Find where the given text appears and provide that cell's center as (X, Y) coordinate. 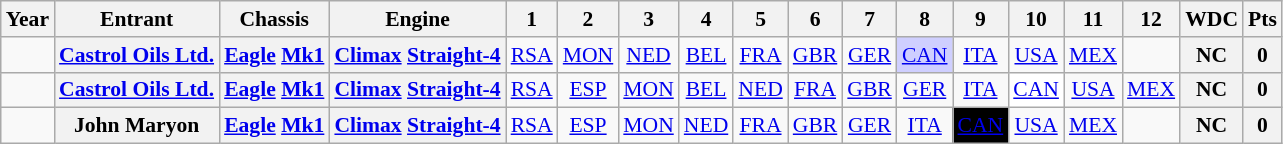
2 (588, 19)
Engine (417, 19)
5 (760, 19)
9 (981, 19)
10 (1036, 19)
6 (816, 19)
3 (648, 19)
Entrant (136, 19)
8 (925, 19)
Chassis (274, 19)
1 (532, 19)
Pts (1262, 19)
4 (706, 19)
7 (870, 19)
John Maryon (136, 126)
WDC (1212, 19)
12 (1151, 19)
11 (1093, 19)
Year (28, 19)
